Determine the [x, y] coordinate at the center of the cell enclosing the given text.  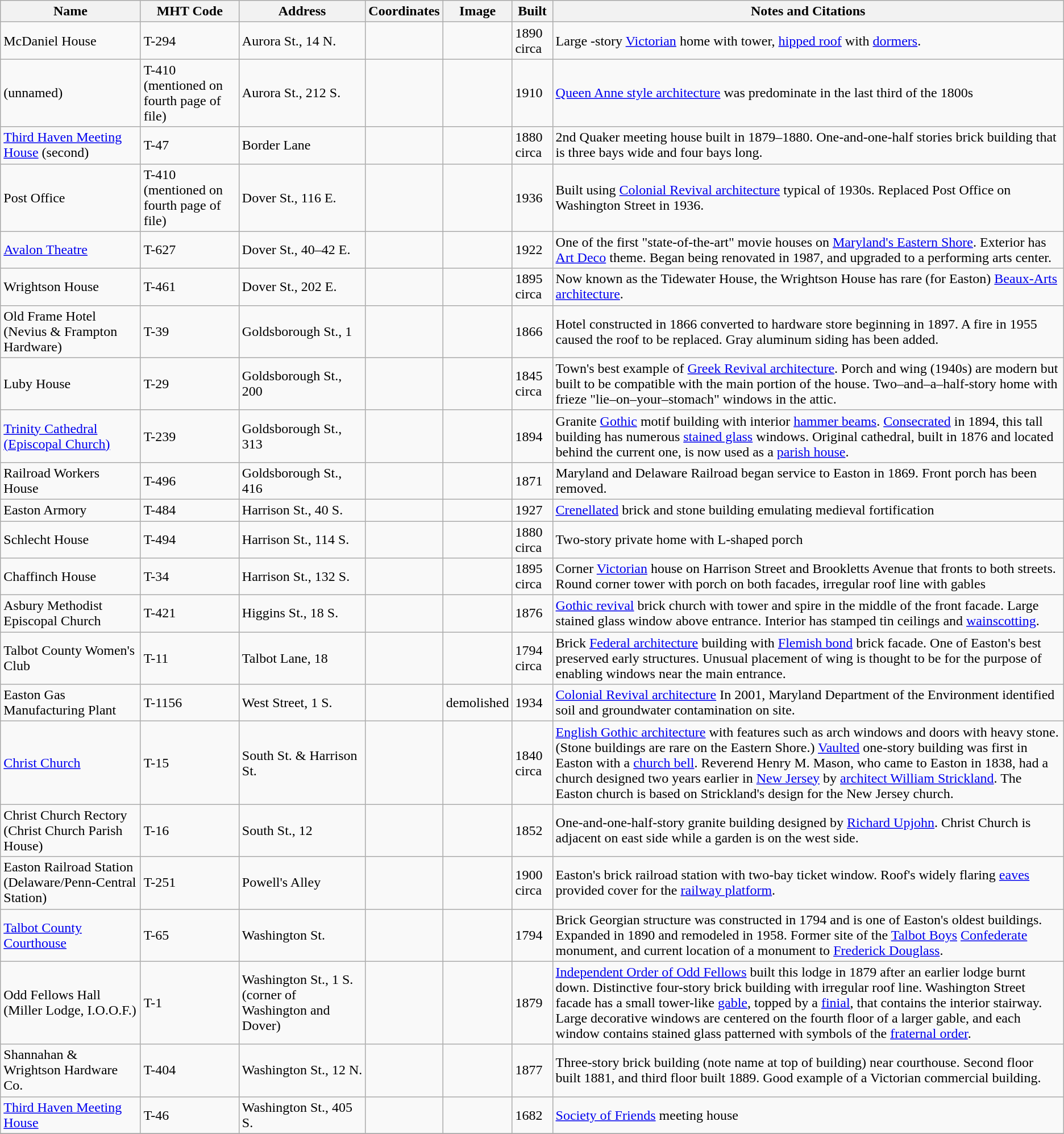
T-1156 [190, 703]
Easton Gas Manufacturing Plant [70, 703]
Easton Railroad Station (Delaware/Penn-Central Station) [70, 883]
Goldsborough St., 1 [302, 331]
Talbot County Courthouse [70, 935]
T-16 [190, 830]
T-46 [190, 1115]
T-29 [190, 384]
demolished [477, 703]
1852 [532, 830]
Third Haven Meeting House [70, 1115]
1840 circa [532, 763]
T-627 [190, 250]
1794 [532, 935]
Easton's brick railroad station with two-bay ticket window. Roof's widely flaring eaves provided cover for the railway platform. [808, 883]
Washington St., 1 S. (corner of Washington and Dover) [302, 1003]
Two-story private home with L-shaped porch [808, 539]
Washington St., 12 N. [302, 1070]
Society of Friends meeting house [808, 1115]
Wrightson House [70, 286]
West Street, 1 S. [302, 703]
Maryland and Delaware Railroad began service to Easton in 1869. Front porch has been removed. [808, 481]
Schlecht House [70, 539]
Washington St. [302, 935]
Goldsborough St., 200 [302, 384]
1910 [532, 93]
Easton Armory [70, 510]
1890 circa [532, 41]
Dover St., 40–42 E. [302, 250]
1879 [532, 1003]
T-294 [190, 41]
Talbot Lane, 18 [302, 658]
Goldsborough St., 313 [302, 436]
Aurora St., 14 N. [302, 41]
Harrison St., 40 S. [302, 510]
1876 [532, 614]
Odd Fellows Hall (Miller Lodge, I.O.O.F.) [70, 1003]
1682 [532, 1115]
Queen Anne style architecture was predominate in the last third of the 1800s [808, 93]
South St., 12 [302, 830]
1877 [532, 1070]
Luby House [70, 384]
Colonial Revival architecture In 2001, Maryland Department of the Environment identified soil and groundwater contamination on site. [808, 703]
Harrison St., 132 S. [302, 576]
Christ Church Rectory (Christ Church Parish House) [70, 830]
Built using Colonial Revival architecture typical of 1930s. Replaced Post Office on Washington Street in 1936. [808, 198]
Goldsborough St., 416 [302, 481]
(unnamed) [70, 93]
Washington St., 405 S. [302, 1115]
Powell's Alley [302, 883]
T-65 [190, 935]
T-496 [190, 481]
T-494 [190, 539]
T-404 [190, 1070]
McDaniel House [70, 41]
Trinity Cathedral (Episcopal Church) [70, 436]
T-15 [190, 763]
Address [302, 11]
1934 [532, 703]
Name [70, 11]
Shannahan & Wrightson Hardware Co. [70, 1070]
2nd Quaker meeting house built in 1879–1880. One-and-one-half stories brick building that is three bays wide and four bays long. [808, 146]
T-11 [190, 658]
1900 circa [532, 883]
1866 [532, 331]
Coordinates [404, 11]
MHT Code [190, 11]
1845 circa [532, 384]
Dover St., 116 E. [302, 198]
1927 [532, 510]
1922 [532, 250]
1894 [532, 436]
T-39 [190, 331]
Christ Church [70, 763]
1936 [532, 198]
Border Lane [302, 146]
Old Frame Hotel (Nevius & Frampton Hardware) [70, 331]
Now known as the Tidewater House, the Wrightson House has rare (for Easton) Beaux-Arts architecture. [808, 286]
Large -story Victorian home with tower, hipped roof with dormers. [808, 41]
One-and-one-half-story granite building designed by Richard Upjohn. Christ Church is adjacent on east side while a garden is on the west side. [808, 830]
Notes and Citations [808, 11]
T-1 [190, 1003]
T-239 [190, 436]
Harrison St., 114 S. [302, 539]
Chaffinch House [70, 576]
T-34 [190, 576]
Asbury Methodist Episcopal Church [70, 614]
T-251 [190, 883]
1794 circa [532, 658]
Post Office [70, 198]
Crenellated brick and stone building emulating medieval fortification [808, 510]
Aurora St., 212 S. [302, 93]
T-484 [190, 510]
Built [532, 11]
Image [477, 11]
1871 [532, 481]
Third Haven Meeting House (second) [70, 146]
Dover St., 202 E. [302, 286]
T-421 [190, 614]
South St. & Harrison St. [302, 763]
T-47 [190, 146]
Railroad Workers House [70, 481]
T-461 [190, 286]
Higgins St., 18 S. [302, 614]
Talbot County Women's Club [70, 658]
Avalon Theatre [70, 250]
